Provide the [x, y] coordinate of the cell's center where the given text is located.  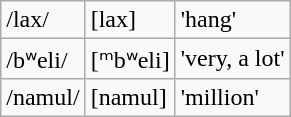
/namul/ [43, 97]
/lax/ [43, 20]
[ᵐbʷeli] [130, 59]
'hang' [232, 20]
[lax] [130, 20]
[namul] [130, 97]
'million' [232, 97]
/bʷeli/ [43, 59]
'very, a lot' [232, 59]
